From the cell containing the given text, extract its center point as [x, y] coordinate. 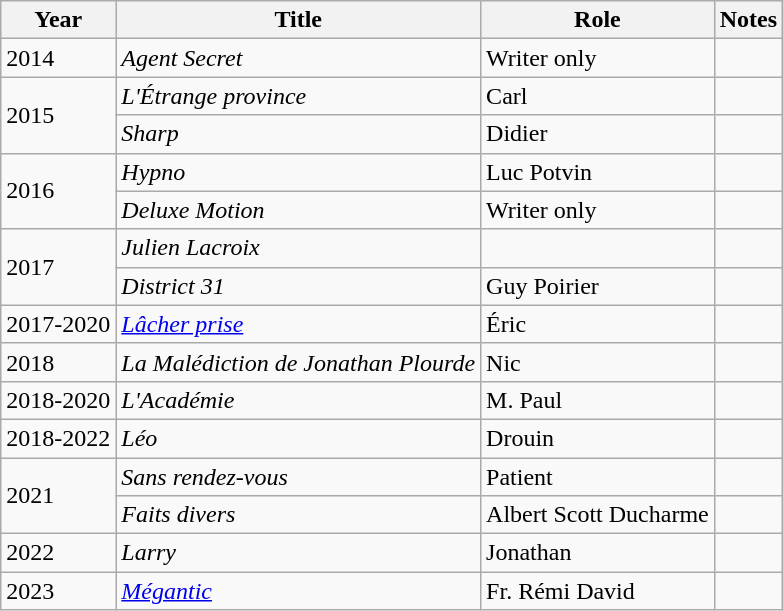
L'Étrange province [298, 96]
Drouin [598, 438]
Léo [298, 438]
Larry [298, 553]
Sharp [298, 134]
L'Académie [298, 400]
Notes [748, 20]
Role [598, 20]
2018 [58, 362]
2022 [58, 553]
2018-2022 [58, 438]
Agent Secret [298, 58]
Title [298, 20]
Julien Lacroix [298, 248]
Deluxe Motion [298, 210]
2023 [58, 591]
Faits divers [298, 515]
2017 [58, 267]
2017-2020 [58, 324]
Fr. Rémi David [598, 591]
Carl [598, 96]
Year [58, 20]
Albert Scott Ducharme [598, 515]
Lâcher prise [298, 324]
M. Paul [598, 400]
2021 [58, 496]
2016 [58, 191]
Hypno [298, 172]
Didier [598, 134]
2015 [58, 115]
Luc Potvin [598, 172]
Nic [598, 362]
Jonathan [598, 553]
Mégantic [298, 591]
District 31 [298, 286]
Éric [598, 324]
Sans rendez-vous [298, 477]
Guy Poirier [598, 286]
2014 [58, 58]
2018-2020 [58, 400]
La Malédiction de Jonathan Plourde [298, 362]
Patient [598, 477]
